Identify which cell holds the provided text, then report its [X, Y] central coordinate. 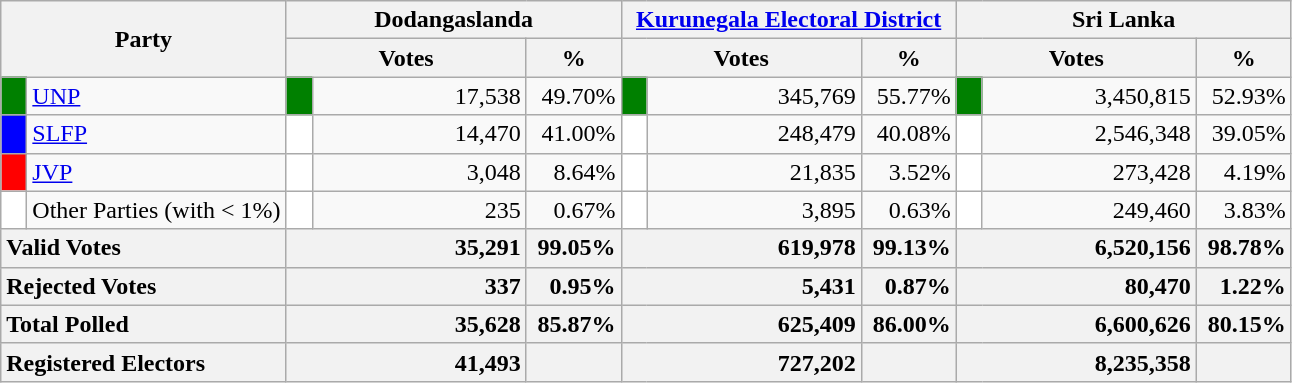
41,493 [406, 362]
80.15% [1244, 324]
52.93% [1244, 96]
0.87% [908, 286]
249,460 [1089, 210]
Rejected Votes [144, 286]
1.22% [1244, 286]
248,479 [754, 134]
0.67% [574, 210]
35,291 [406, 248]
17,538 [419, 96]
55.77% [908, 96]
80,470 [1076, 286]
625,409 [741, 324]
35,628 [406, 324]
3.52% [908, 172]
Total Polled [144, 324]
86.00% [908, 324]
UNP [156, 96]
8.64% [574, 172]
727,202 [741, 362]
6,520,156 [1076, 248]
41.00% [574, 134]
273,428 [1089, 172]
JVP [156, 172]
3,048 [419, 172]
Party [144, 39]
SLFP [156, 134]
Valid Votes [144, 248]
99.13% [908, 248]
3.83% [1244, 210]
235 [419, 210]
Other Parties (with < 1%) [156, 210]
49.70% [574, 96]
98.78% [1244, 248]
Kurunegala Electoral District [788, 20]
0.63% [908, 210]
0.95% [574, 286]
Registered Electors [144, 362]
Dodangaslanda [454, 20]
21,835 [754, 172]
3,895 [754, 210]
3,450,815 [1089, 96]
6,600,626 [1076, 324]
619,978 [741, 248]
14,470 [419, 134]
85.87% [574, 324]
40.08% [908, 134]
8,235,358 [1076, 362]
4.19% [1244, 172]
5,431 [741, 286]
337 [406, 286]
39.05% [1244, 134]
345,769 [754, 96]
99.05% [574, 248]
2,546,348 [1089, 134]
Sri Lanka [1124, 20]
